Identify which cell holds the provided text, then report its [x, y] central coordinate. 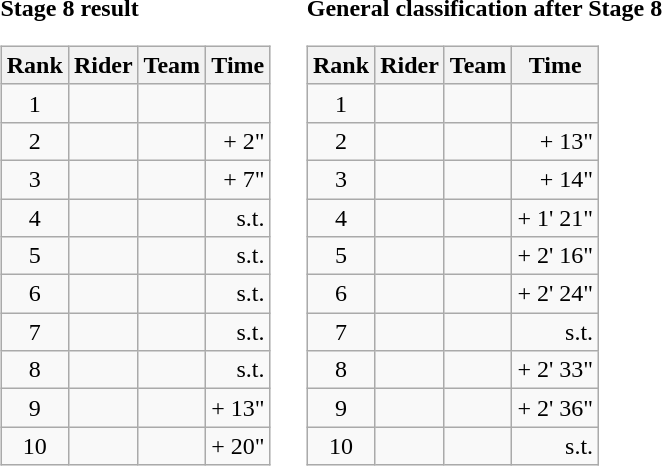
+ 2' 36" [556, 408]
+ 7" [238, 179]
+ 2' 33" [556, 370]
+ 2' 16" [556, 256]
+ 2' 24" [556, 294]
+ 2" [238, 141]
+ 14" [556, 179]
+ 20" [238, 446]
+ 1' 21" [556, 217]
